Detect which cell encompasses the target text, then output its (x, y) center coordinate. 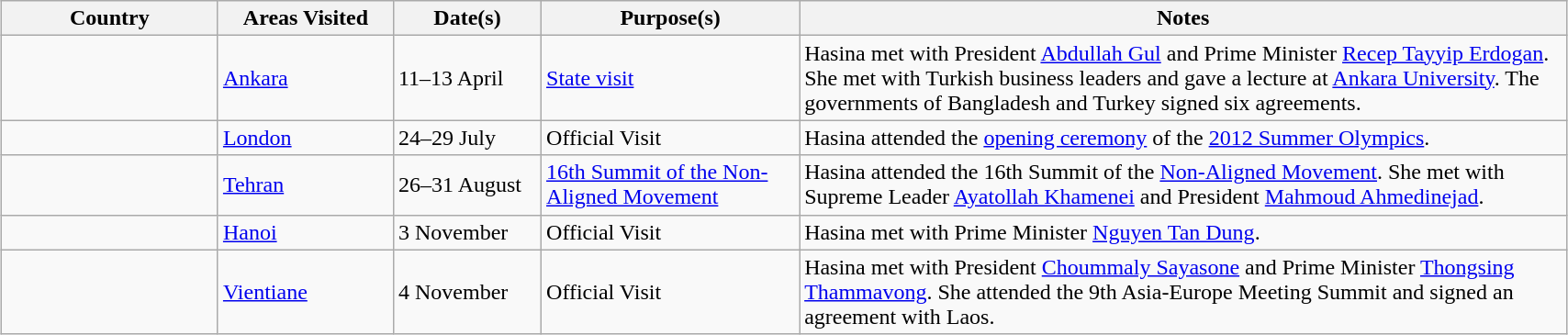
Country (109, 18)
Notes (1183, 18)
Ankara (305, 78)
26–31 August (466, 185)
Areas Visited (305, 18)
4 November (466, 292)
24–29 July (466, 138)
London (305, 138)
Hasina met with Prime Minister Nguyen Tan Dung. (1183, 232)
Purpose(s) (670, 18)
State visit (670, 78)
16th Summit of the Non-Aligned Movement (670, 185)
Hasina attended the 16th Summit of the Non-Aligned Movement. She met with Supreme Leader Ayatollah Khamenei and President Mahmoud Ahmedinejad. (1183, 185)
Date(s) (466, 18)
Vientiane (305, 292)
3 November (466, 232)
Hasina attended the opening ceremony of the 2012 Summer Olympics. (1183, 138)
Hanoi (305, 232)
11–13 April (466, 78)
Tehran (305, 185)
